Return the (X, Y) coordinate for the center point of the cell that contains the specified text.  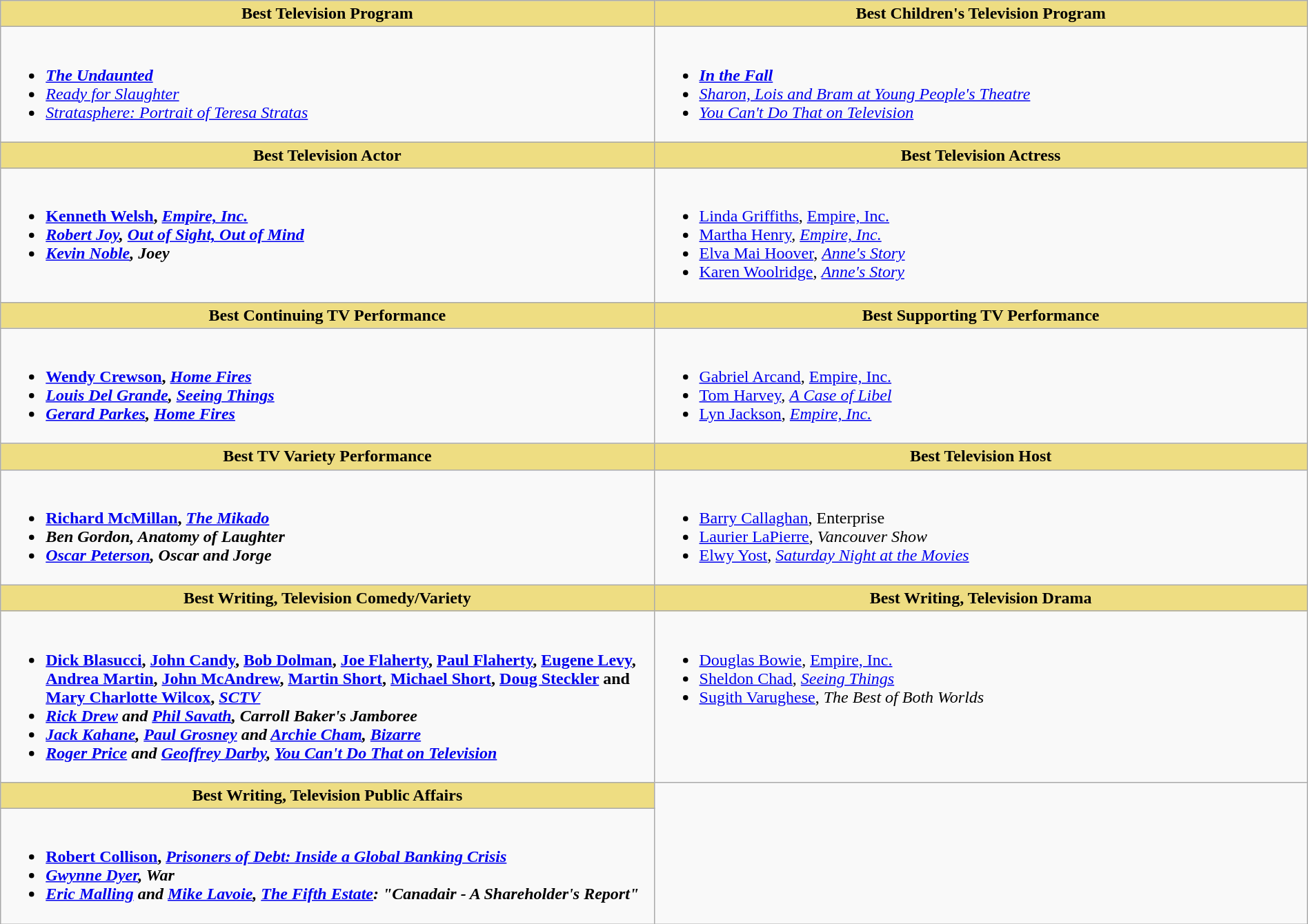
In the FallSharon, Lois and Bram at Young People's TheatreYou Can't Do That on Television (981, 84)
Best Writing, Television Comedy/Variety (327, 598)
Linda Griffiths, Empire, Inc.Martha Henry, Empire, Inc.Elva Mai Hoover, Anne's StoryKaren Woolridge, Anne's Story (981, 235)
Best Television Actress (981, 155)
Wendy Crewson, Home FiresLouis Del Grande, Seeing ThingsGerard Parkes, Home Fires (327, 386)
Best Supporting TV Performance (981, 315)
Kenneth Welsh, Empire, Inc.Robert Joy, Out of Sight, Out of MindKevin Noble, Joey (327, 235)
Best Television Host (981, 456)
Gabriel Arcand, Empire, Inc.Tom Harvey, A Case of LibelLyn Jackson, Empire, Inc. (981, 386)
Best Writing, Television Public Affairs (327, 795)
Best TV Variety Performance (327, 456)
Barry Callaghan, EnterpriseLaurier LaPierre, Vancouver ShowElwy Yost, Saturday Night at the Movies (981, 527)
Best Continuing TV Performance (327, 315)
Best Writing, Television Drama (981, 598)
Best Television Actor (327, 155)
Best Children's Television Program (981, 14)
The UndauntedReady for SlaughterStratasphere: Portrait of Teresa Stratas (327, 84)
Best Television Program (327, 14)
Douglas Bowie, Empire, Inc.Sheldon Chad, Seeing ThingsSugith Varughese, The Best of Both Worlds (981, 696)
Richard McMillan, The MikadoBen Gordon, Anatomy of LaughterOscar Peterson, Oscar and Jorge (327, 527)
